Find where the given text appears and provide that cell's center as [X, Y] coordinate. 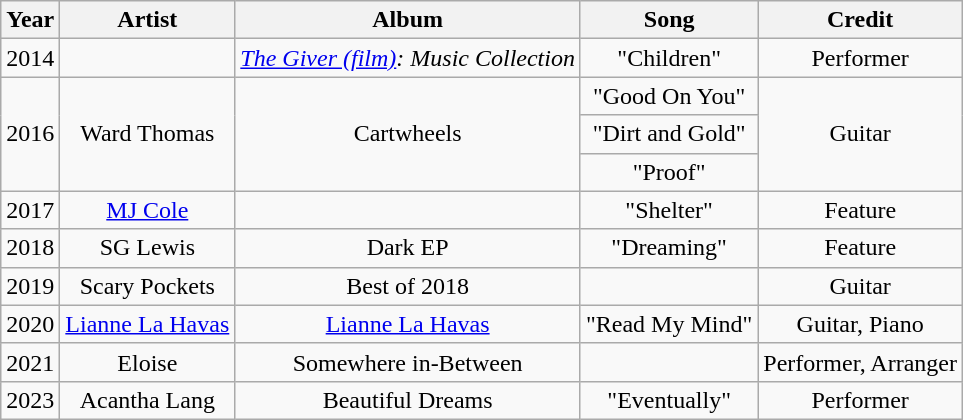
Cartwheels [408, 134]
Song [668, 20]
"Proof" [668, 172]
2021 [30, 362]
Acantha Lang [148, 400]
Artist [148, 20]
"Dirt and Gold" [668, 134]
"Dreaming" [668, 248]
2023 [30, 400]
The Giver (film): Music Collection [408, 58]
2018 [30, 248]
Credit [860, 20]
"Shelter" [668, 210]
Somewhere in-Between [408, 362]
2016 [30, 134]
Year [30, 20]
Eloise [148, 362]
"Good On You" [668, 96]
Ward Thomas [148, 134]
Album [408, 20]
Performer, Arranger [860, 362]
Dark EP [408, 248]
2014 [30, 58]
Scary Pockets [148, 286]
2020 [30, 324]
MJ Cole [148, 210]
2019 [30, 286]
Guitar, Piano [860, 324]
Beautiful Dreams [408, 400]
"Read My Mind" [668, 324]
"Children" [668, 58]
SG Lewis [148, 248]
2017 [30, 210]
"Eventually" [668, 400]
Best of 2018 [408, 286]
